Identify which cell holds the provided text, then report its (X, Y) central coordinate. 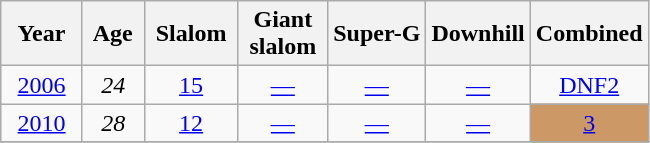
Giant slalom (283, 34)
DNF2 (589, 85)
15 (191, 85)
28 (113, 123)
Combined (589, 34)
3 (589, 123)
2006 (42, 85)
12 (191, 123)
Super-G (377, 34)
2010 (42, 123)
Age (113, 34)
Year (42, 34)
24 (113, 85)
Downhill (478, 34)
Slalom (191, 34)
